Detect which cell encompasses the target text, then output its [X, Y] center coordinate. 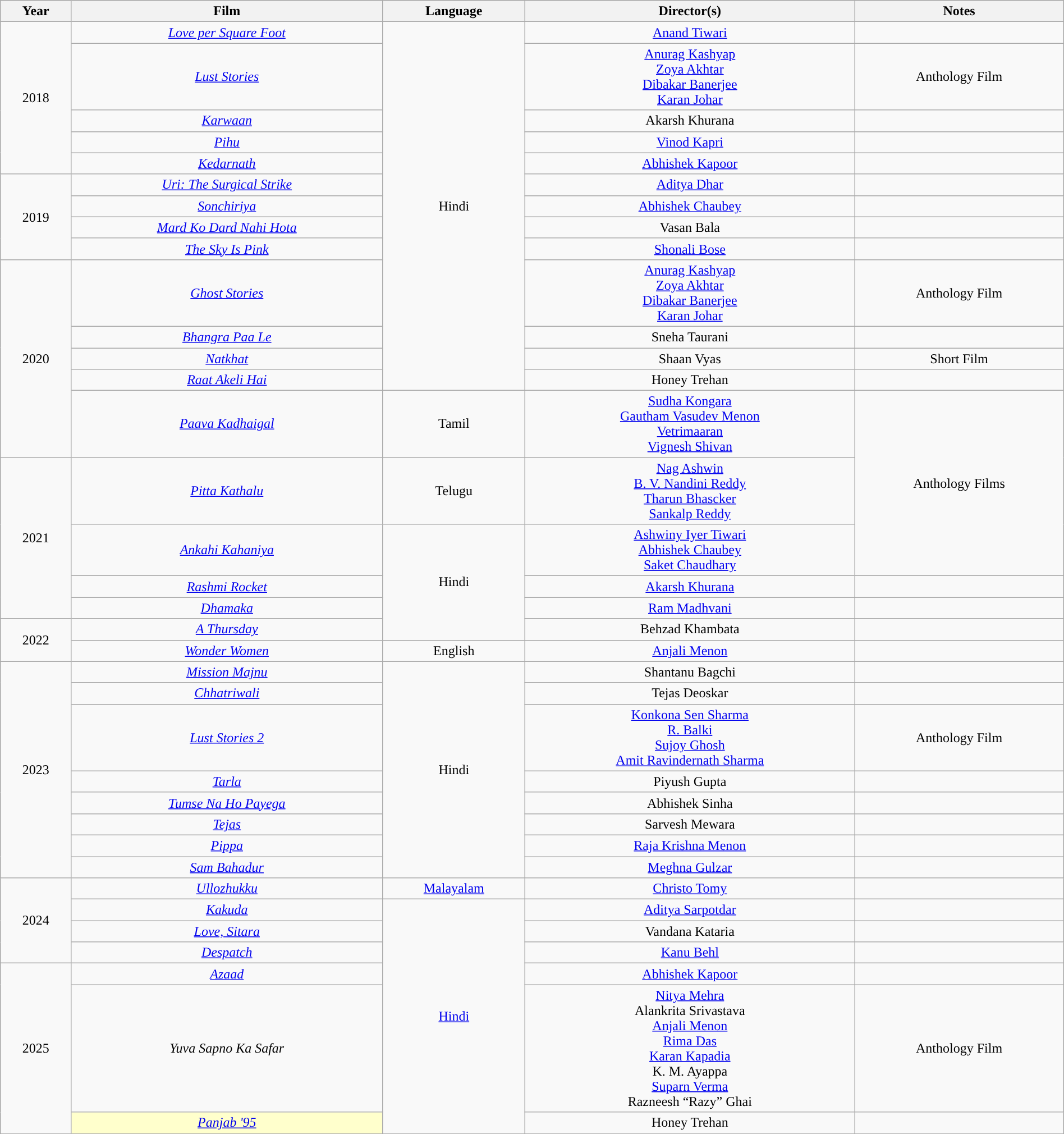
Anthology Films [959, 483]
Pippa [227, 845]
Raja Krishna Menon [690, 845]
Lust Stories 2 [227, 738]
Aditya Sarpotdar [690, 910]
Telugu [454, 491]
Abhishek Chaubey [690, 206]
Natkhat [227, 359]
English [454, 651]
Karwaan [227, 121]
Nitya Mehra Alankrita Srivastava Anjali Menon Rima Das Karan Kapadia K. M. Ayappa Suparn Verma Razneesh “Razy” Ghai [690, 1049]
Abhishek Sinha [690, 803]
Ghost Stories [227, 293]
Christo Tomy [690, 889]
Bhangra Paa Le [227, 337]
Mard Ko Dard Nahi Hota [227, 227]
2020 [36, 358]
Sam Bahadur [227, 867]
Shantanu Bagchi [690, 672]
Tejas [227, 824]
Despatch [227, 953]
Raat Akeli Hai [227, 380]
Sudha Kongara Gautham Vasudev Menon VetrimaaranVignesh Shivan [690, 424]
Konkona Sen SharmaR. Balki Sujoy GhoshAmit Ravindernath Sharma [690, 738]
Love per Square Foot [227, 33]
Tejas Deoskar [690, 693]
Wonder Women [227, 651]
Love, Sitara [227, 931]
Mission Majnu [227, 672]
Sneha Taurani [690, 337]
Aditya Dhar [690, 185]
2022 [36, 640]
Sarvesh Mewara [690, 824]
Shonali Bose [690, 249]
Behzad Khambata [690, 629]
Nag Ashwin B. V. Nandini ReddyTharun Bhascker Sankalp Reddy [690, 491]
Ankahi Kahaniya [227, 550]
2025 [36, 1049]
Meghna Gulzar [690, 867]
Lust Stories [227, 76]
Year [36, 11]
Tumse Na Ho Payega [227, 803]
Anjali Menon [690, 651]
Kanu Behl [690, 953]
Rashmi Rocket [227, 587]
2023 [36, 770]
Notes [959, 11]
Uri: The Surgical Strike [227, 185]
Film [227, 11]
Sonchiriya [227, 206]
Panjab '95 [227, 1123]
Kakuda [227, 910]
Anand Tiwari [690, 33]
Chhatriwali [227, 693]
Kedarnath [227, 163]
Ram Madhvani [690, 608]
Short Film [959, 359]
Pitta Kathalu [227, 491]
Pihu [227, 142]
The Sky Is Pink [227, 249]
Paava Kadhaigal [227, 424]
2019 [36, 217]
Piyush Gupta [690, 781]
2021 [36, 538]
Tamil [454, 424]
2024 [36, 921]
Director(s) [690, 11]
Vandana Kataria [690, 931]
Yuva Sapno Ka Safar [227, 1049]
Tarla [227, 781]
2018 [36, 98]
Vasan Bala [690, 227]
Ullozhukku [227, 889]
Dhamaka [227, 608]
Azaad [227, 974]
Ashwiny Iyer Tiwari Abhishek Chaubey Saket Chaudhary [690, 550]
Shaan Vyas [690, 359]
Vinod Kapri [690, 142]
Malayalam [454, 889]
A Thursday [227, 629]
Language [454, 11]
